Capture the cell that displays the provided text and extract its (X, Y) central coordinate. 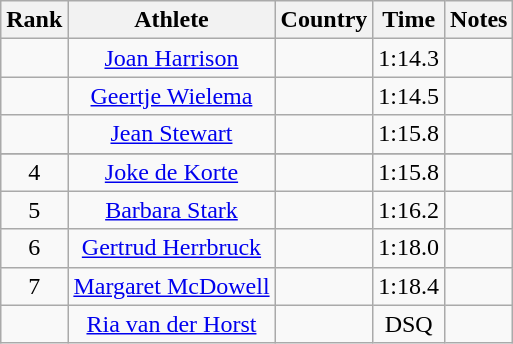
1:18.4 (409, 286)
Gertrud Herrbruck (172, 248)
Joan Harrison (172, 58)
Barbara Stark (172, 210)
Notes (479, 20)
4 (34, 172)
6 (34, 248)
Athlete (172, 20)
Geertje Wielema (172, 96)
1:16.2 (409, 210)
Margaret McDowell (172, 286)
7 (34, 286)
1:14.3 (409, 58)
5 (34, 210)
Ria van der Horst (172, 324)
Time (409, 20)
Country (324, 20)
Rank (34, 20)
DSQ (409, 324)
Joke de Korte (172, 172)
Jean Stewart (172, 134)
1:14.5 (409, 96)
1:18.0 (409, 248)
